From the cell containing the given text, extract its center point as (x, y) coordinate. 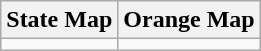
Orange Map (189, 20)
State Map (60, 20)
